From the cell containing the given text, extract its center point as [X, Y] coordinate. 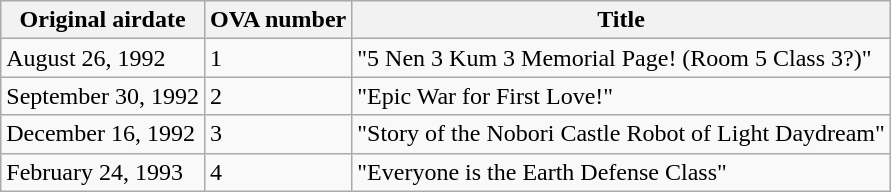
3 [278, 134]
September 30, 1992 [103, 96]
"Story of the Nobori Castle Robot of Light Daydream" [622, 134]
2 [278, 96]
"5 Nen 3 Kum 3 Memorial Page! (Room 5 Class 3?)" [622, 58]
"Epic War for First Love!" [622, 96]
OVA number [278, 20]
February 24, 1993 [103, 172]
1 [278, 58]
"Everyone is the Earth Defense Class" [622, 172]
Title [622, 20]
December 16, 1992 [103, 134]
4 [278, 172]
Original airdate [103, 20]
August 26, 1992 [103, 58]
